Return (x, y) of the center of cell containing provided text 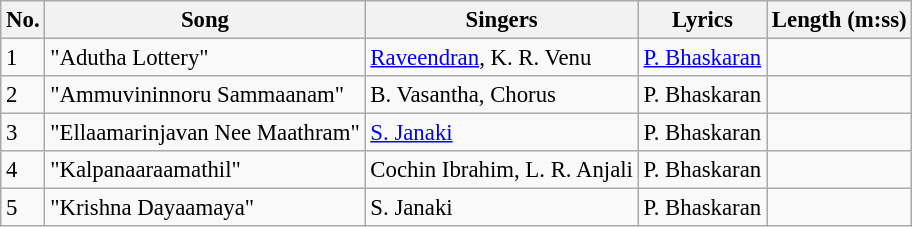
Song (205, 20)
No. (23, 20)
Lyrics (702, 20)
5 (23, 208)
4 (23, 170)
Singers (502, 20)
"Ellaamarinjavan Nee Maathram" (205, 133)
3 (23, 133)
Raveendran, K. R. Venu (502, 58)
"Krishna Dayaamaya" (205, 208)
1 (23, 58)
"Ammuvininnoru Sammaanam" (205, 95)
"Adutha Lottery" (205, 58)
Cochin Ibrahim, L. R. Anjali (502, 170)
B. Vasantha, Chorus (502, 95)
"Kalpanaaraamathil" (205, 170)
Length (m:ss) (840, 20)
2 (23, 95)
